Detect which cell encompasses the target text, then output its (x, y) center coordinate. 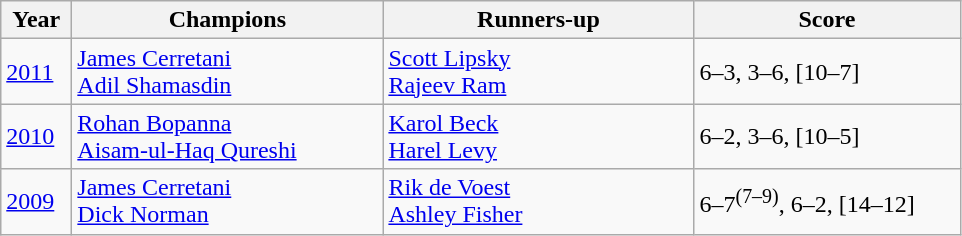
2010 (36, 136)
2009 (36, 202)
Rohan Bopanna Aisam-ul-Haq Qureshi (228, 136)
Score (827, 20)
Year (36, 20)
2011 (36, 72)
James Cerretani Dick Norman (228, 202)
Rik de Voest Ashley Fisher (538, 202)
6–7(7–9), 6–2, [14–12] (827, 202)
6–2, 3–6, [10–5] (827, 136)
Scott Lipsky Rajeev Ram (538, 72)
Champions (228, 20)
6–3, 3–6, [10–7] (827, 72)
Karol Beck Harel Levy (538, 136)
Runners-up (538, 20)
James Cerretani Adil Shamasdin (228, 72)
